Pinpoint the cell where the given text exists, returning its [x, y] midpoint coordinate. 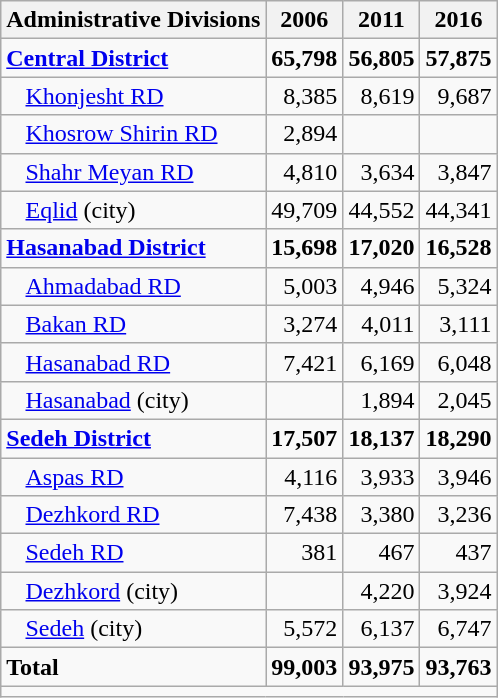
4,116 [304, 477]
56,805 [382, 58]
Eqlid (city) [134, 210]
3,236 [458, 515]
Khonjesht RD [134, 96]
Ahmadabad RD [134, 286]
Aspas RD [134, 477]
Bakan RD [134, 324]
437 [458, 553]
99,003 [304, 667]
Total [134, 667]
2006 [304, 20]
44,552 [382, 210]
7,438 [304, 515]
3,933 [382, 477]
93,763 [458, 667]
15,698 [304, 248]
Hasanabad District [134, 248]
3,924 [458, 591]
18,290 [458, 438]
2011 [382, 20]
4,220 [382, 591]
Hasanabad (city) [134, 400]
7,421 [304, 362]
4,946 [382, 286]
3,634 [382, 172]
57,875 [458, 58]
2,894 [304, 134]
4,810 [304, 172]
Central District [134, 58]
5,003 [304, 286]
8,385 [304, 96]
Sedeh District [134, 438]
3,380 [382, 515]
5,572 [304, 629]
65,798 [304, 58]
49,709 [304, 210]
Administrative Divisions [134, 20]
17,507 [304, 438]
17,020 [382, 248]
6,137 [382, 629]
3,847 [458, 172]
2016 [458, 20]
Dezhkord (city) [134, 591]
3,274 [304, 324]
44,341 [458, 210]
3,111 [458, 324]
1,894 [382, 400]
Khosrow Shirin RD [134, 134]
93,975 [382, 667]
3,946 [458, 477]
16,528 [458, 248]
Dezhkord RD [134, 515]
Hasanabad RD [134, 362]
6,169 [382, 362]
4,011 [382, 324]
8,619 [382, 96]
Sedeh (city) [134, 629]
467 [382, 553]
Sedeh RD [134, 553]
6,747 [458, 629]
381 [304, 553]
18,137 [382, 438]
5,324 [458, 286]
2,045 [458, 400]
Shahr Meyan RD [134, 172]
6,048 [458, 362]
9,687 [458, 96]
